Return the (X, Y) coordinate for the center point of the cell that contains the specified text.  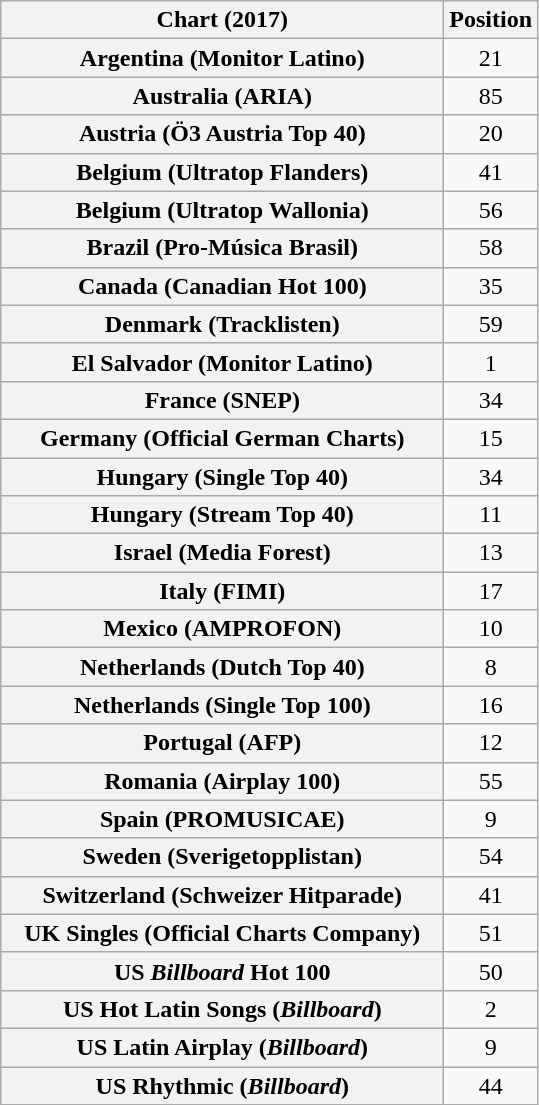
Canada (Canadian Hot 100) (222, 286)
59 (491, 324)
11 (491, 515)
55 (491, 781)
44 (491, 1085)
54 (491, 857)
13 (491, 553)
Denmark (Tracklisten) (222, 324)
Spain (PROMUSICAE) (222, 819)
Belgium (Ultratop Flanders) (222, 172)
Germany (Official German Charts) (222, 438)
US Hot Latin Songs (Billboard) (222, 1009)
Israel (Media Forest) (222, 553)
Argentina (Monitor Latino) (222, 58)
Netherlands (Single Top 100) (222, 705)
Hungary (Single Top 40) (222, 477)
Belgium (Ultratop Wallonia) (222, 210)
US Rhythmic (Billboard) (222, 1085)
Position (491, 20)
51 (491, 933)
Romania (Airplay 100) (222, 781)
2 (491, 1009)
UK Singles (Official Charts Company) (222, 933)
Sweden (Sverigetopplistan) (222, 857)
France (SNEP) (222, 400)
1 (491, 362)
El Salvador (Monitor Latino) (222, 362)
Hungary (Stream Top 40) (222, 515)
Chart (2017) (222, 20)
Austria (Ö3 Austria Top 40) (222, 134)
21 (491, 58)
Italy (FIMI) (222, 591)
Brazil (Pro-Música Brasil) (222, 248)
56 (491, 210)
Netherlands (Dutch Top 40) (222, 667)
Switzerland (Schweizer Hitparade) (222, 895)
US Latin Airplay (Billboard) (222, 1047)
12 (491, 743)
35 (491, 286)
15 (491, 438)
Portugal (AFP) (222, 743)
85 (491, 96)
58 (491, 248)
20 (491, 134)
Australia (ARIA) (222, 96)
Mexico (AMPROFON) (222, 629)
17 (491, 591)
10 (491, 629)
50 (491, 971)
8 (491, 667)
US Billboard Hot 100 (222, 971)
16 (491, 705)
